Detect which cell encompasses the target text, then output its [x, y] center coordinate. 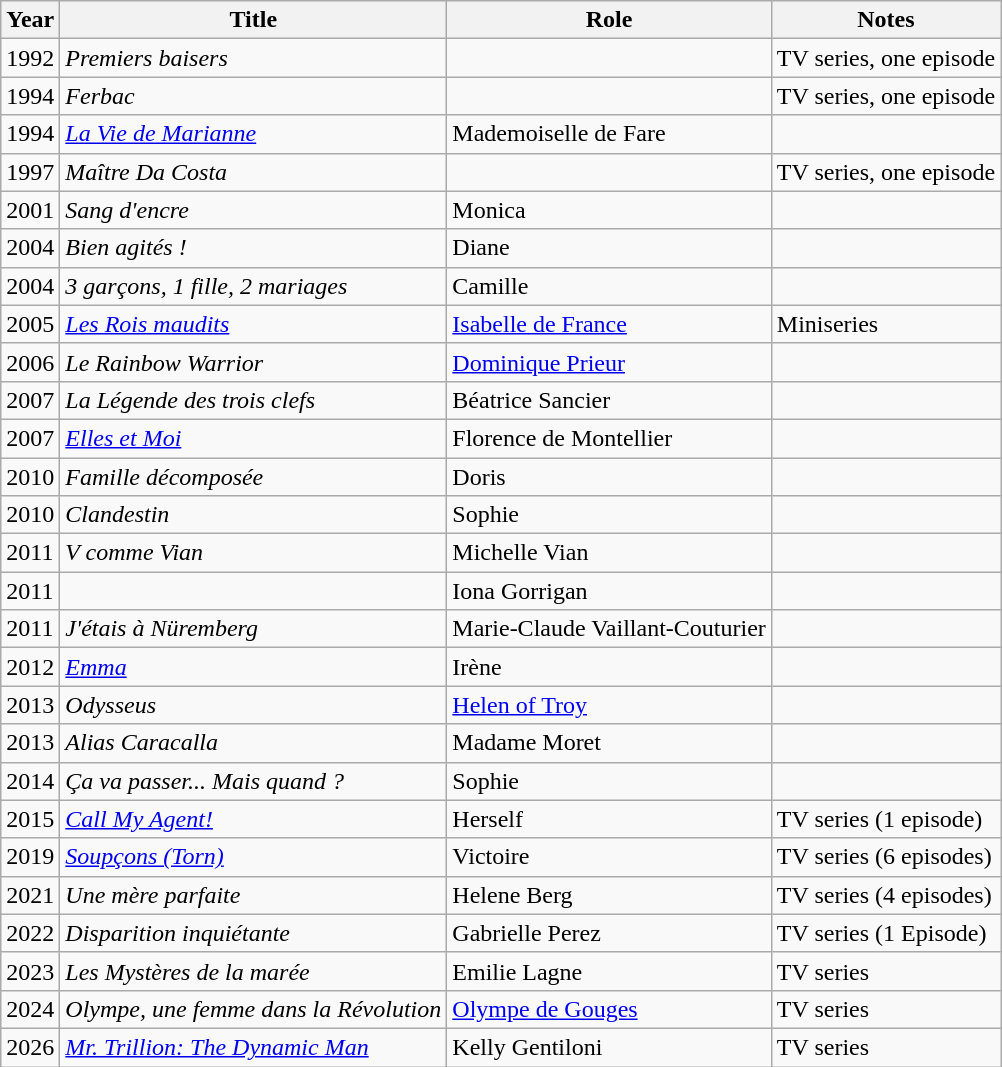
2015 [30, 819]
2024 [30, 1009]
2019 [30, 857]
Emilie Lagne [610, 971]
Call My Agent! [254, 819]
1997 [30, 172]
Odysseus [254, 705]
Les Rois maudits [254, 324]
Doris [610, 477]
Mr. Trillion: The Dynamic Man [254, 1047]
Isabelle de France [610, 324]
Kelly Gentiloni [610, 1047]
Notes [886, 20]
Year [30, 20]
TV series (1 episode) [886, 819]
Sang d'encre [254, 210]
Florence de Montellier [610, 438]
Gabrielle Perez [610, 933]
Le Rainbow Warrior [254, 362]
J'étais à Nüremberg [254, 629]
Les Mystères de la marée [254, 971]
3 garçons, 1 fille, 2 mariages [254, 286]
2001 [30, 210]
Iona Gorrigan [610, 591]
Madame Moret [610, 743]
Camille [610, 286]
Une mère parfaite [254, 895]
Helene Berg [610, 895]
Marie-Claude Vaillant-Couturier [610, 629]
2014 [30, 781]
Olympe de Gouges [610, 1009]
La Légende des trois clefs [254, 400]
Emma [254, 667]
Olympe, une femme dans la Révolution [254, 1009]
Monica [610, 210]
Mademoiselle de Fare [610, 134]
Béatrice Sancier [610, 400]
2026 [30, 1047]
TV series (4 episodes) [886, 895]
Irène [610, 667]
Bien agités ! [254, 248]
Helen of Troy [610, 705]
2023 [30, 971]
Miniseries [886, 324]
Title [254, 20]
Victoire [610, 857]
Alias Caracalla [254, 743]
Maître Da Costa [254, 172]
Soupçons (Torn) [254, 857]
Role [610, 20]
V comme Vian [254, 553]
2021 [30, 895]
La Vie de Marianne [254, 134]
2005 [30, 324]
Famille décomposée [254, 477]
Elles et Moi [254, 438]
Disparition inquiétante [254, 933]
2012 [30, 667]
2022 [30, 933]
Michelle Vian [610, 553]
Ça va passer... Mais quand ? [254, 781]
Herself [610, 819]
1992 [30, 58]
Premiers baisers [254, 58]
Dominique Prieur [610, 362]
Diane [610, 248]
Clandestin [254, 515]
TV series (6 episodes) [886, 857]
2006 [30, 362]
Ferbac [254, 96]
TV series (1 Episode) [886, 933]
